Search for the cell housing the specified text and yield its [x, y] center coordinate. 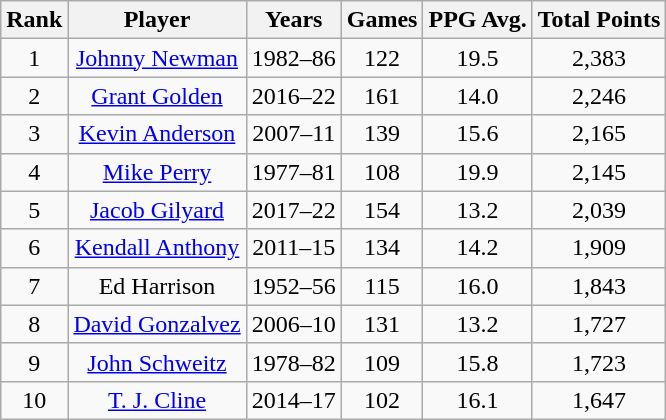
Player [157, 20]
Rank [34, 20]
2 [34, 96]
4 [34, 172]
15.6 [478, 134]
14.0 [478, 96]
9 [34, 362]
T. J. Cline [157, 400]
Jacob Gilyard [157, 210]
Johnny Newman [157, 58]
Games [382, 20]
115 [382, 286]
14.2 [478, 248]
7 [34, 286]
2,165 [599, 134]
Mike Perry [157, 172]
1,843 [599, 286]
Grant Golden [157, 96]
161 [382, 96]
2017–22 [294, 210]
2007–11 [294, 134]
122 [382, 58]
5 [34, 210]
1978–82 [294, 362]
108 [382, 172]
2,145 [599, 172]
16.1 [478, 400]
David Gonzalvez [157, 324]
8 [34, 324]
Kendall Anthony [157, 248]
154 [382, 210]
2011–15 [294, 248]
1977–81 [294, 172]
1,909 [599, 248]
10 [34, 400]
131 [382, 324]
6 [34, 248]
Ed Harrison [157, 286]
PPG Avg. [478, 20]
16.0 [478, 286]
2,383 [599, 58]
Years [294, 20]
19.5 [478, 58]
134 [382, 248]
1,723 [599, 362]
1982–86 [294, 58]
109 [382, 362]
1,727 [599, 324]
Kevin Anderson [157, 134]
2,039 [599, 210]
2014–17 [294, 400]
19.9 [478, 172]
1952–56 [294, 286]
2006–10 [294, 324]
15.8 [478, 362]
1 [34, 58]
2016–22 [294, 96]
1,647 [599, 400]
3 [34, 134]
102 [382, 400]
2,246 [599, 96]
139 [382, 134]
John Schweitz [157, 362]
Total Points [599, 20]
